Search for the cell housing the specified text and yield its [x, y] center coordinate. 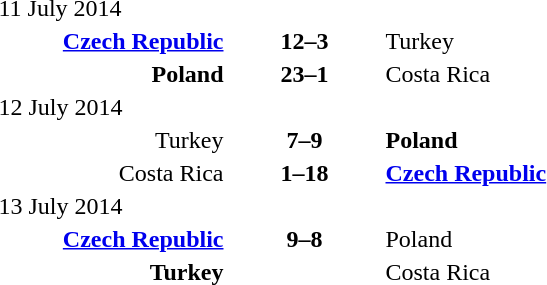
7–9 [304, 140]
12–3 [304, 41]
1–18 [304, 173]
23–1 [304, 74]
9–8 [304, 239]
